Output the (X, Y) coordinate of the center of the cell containing the given text.  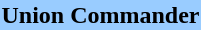
Union Commander (100, 15)
